Find where the given text appears and provide that cell's center as [x, y] coordinate. 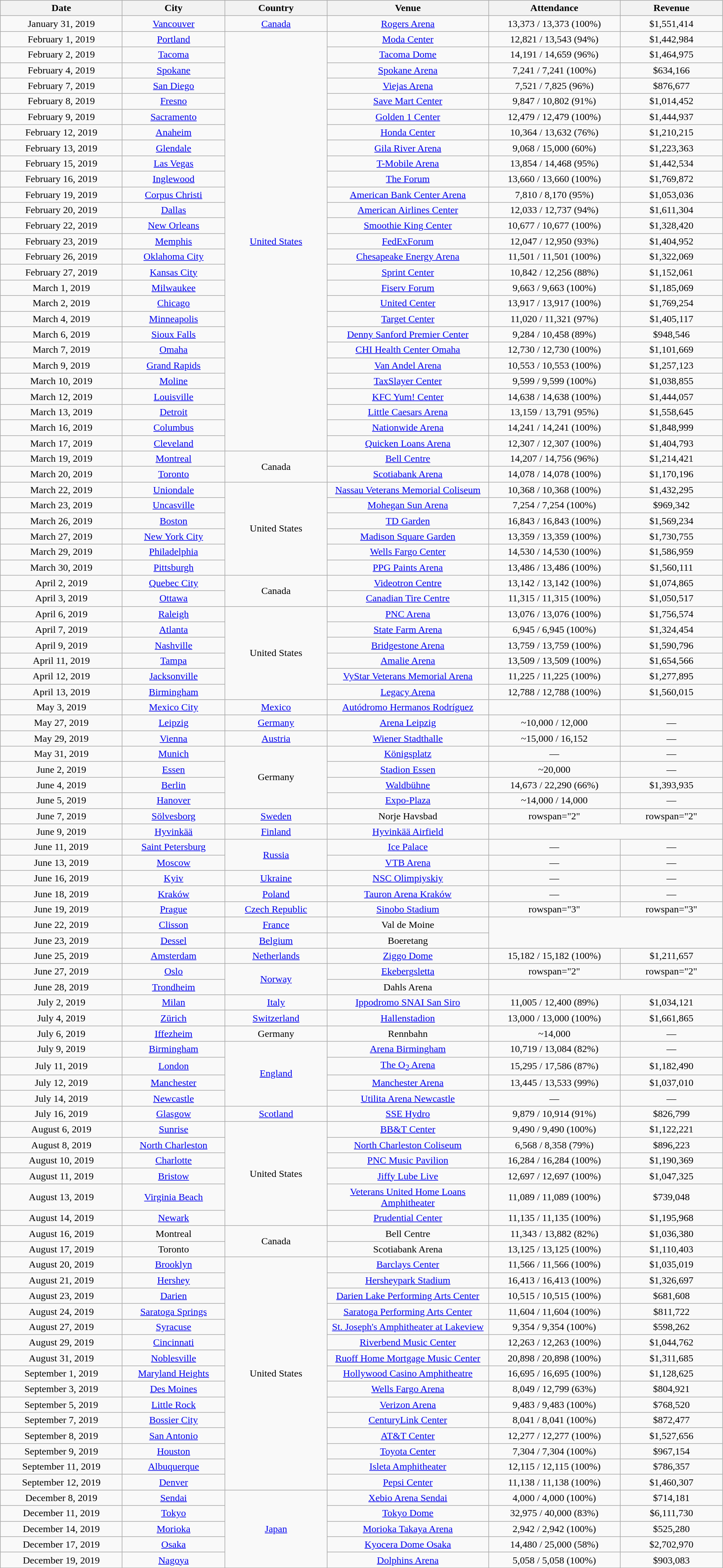
June 13, 2019 [61, 863]
Clisson [174, 925]
France [276, 925]
Nationwide Arena [408, 427]
July 4, 2019 [61, 1018]
13,759 / 13,759 (100%) [554, 645]
16,413 / 16,413 (100%) [554, 1280]
Anaheim [174, 132]
August 10, 2019 [61, 1161]
Rogers Arena [408, 24]
$896,223 [672, 1145]
$1,326,697 [672, 1280]
San Antonio [174, 1436]
August 6, 2019 [61, 1130]
$811,722 [672, 1311]
December 8, 2019 [61, 1498]
March 29, 2019 [61, 552]
North Charleston Coliseum [408, 1145]
$768,520 [672, 1405]
$1,038,855 [672, 381]
$598,262 [672, 1327]
March 19, 2019 [61, 459]
12,115 / 12,115 (100%) [554, 1467]
Nassau Veterans Memorial Coliseum [408, 490]
13,000 / 13,000 (100%) [554, 1018]
$1,328,420 [672, 226]
$1,152,061 [672, 272]
20,898 / 20,898 (100%) [554, 1358]
December 14, 2019 [61, 1529]
Oklahoma City [174, 257]
Tampa [174, 661]
Chicago [174, 303]
Stadion Essen [408, 770]
Las Vegas [174, 163]
June 5, 2019 [61, 801]
Uncasville [174, 505]
13,359 / 13,359 (100%) [554, 536]
Sprint Center [408, 272]
5,058 / 5,058 (100%) [554, 1560]
Brooklyn [174, 1265]
May 3, 2019 [61, 707]
Wiener Stadthalle [408, 738]
Amalie Arena [408, 661]
Moline [174, 381]
$1,047,325 [672, 1176]
15,295 / 17,586 (87%) [554, 1066]
9,490 / 9,490 (100%) [554, 1130]
St. Joseph's Amphitheater at Lakeview [408, 1327]
Prague [174, 909]
Xebio Arena Sendai [408, 1498]
Milan [174, 1003]
February 22, 2019 [61, 226]
AT&T Center [408, 1436]
13,660 / 13,660 (100%) [554, 179]
12,047 / 12,950 (93%) [554, 241]
8,041 / 8,041 (100%) [554, 1420]
Pittsburgh [174, 567]
Target Center [408, 319]
7,521 / 7,825 (96%) [554, 86]
6,568 / 8,358 (79%) [554, 1145]
Bossier City [174, 1420]
13,125 / 13,125 (100%) [554, 1249]
14,673 / 22,290 (66%) [554, 785]
Louisville [174, 396]
Switzerland [276, 1018]
Kyiv [174, 878]
$1,442,534 [672, 163]
8,049 / 12,799 (63%) [554, 1389]
Minneapolis [174, 319]
Tokyo Dome [408, 1513]
Columbus [174, 427]
Uniondale [174, 490]
March 9, 2019 [61, 365]
April 9, 2019 [61, 645]
Ice Palace [408, 847]
Arena Birmingham [408, 1049]
City [174, 8]
VyStar Veterans Memorial Arena [408, 676]
August 29, 2019 [61, 1342]
Utilita Arena Newcastle [408, 1098]
Kansas City [174, 272]
$1,257,123 [672, 365]
13,486 / 13,486 (100%) [554, 567]
Dahls Arena [408, 987]
North Charleston [174, 1145]
Sunrise [174, 1130]
13,509 / 13,509 (100%) [554, 661]
New York City [174, 536]
4,000 / 4,000 (100%) [554, 1498]
March 17, 2019 [61, 443]
Toyota Center [408, 1451]
July 12, 2019 [61, 1083]
$1,654,566 [672, 661]
February 2, 2019 [61, 55]
February 1, 2019 [61, 39]
March 22, 2019 [61, 490]
13,159 / 13,791 (95%) [554, 412]
Dallas [174, 210]
$786,357 [672, 1467]
$1,848,999 [672, 427]
Mexico City [174, 707]
September 1, 2019 [61, 1373]
United Center [408, 303]
7,810 / 8,170 (95%) [554, 195]
7,304 / 7,304 (100%) [554, 1451]
13,854 / 14,468 (95%) [554, 163]
PPG Paints Arena [408, 567]
11,501 / 11,501 (100%) [554, 257]
$1,277,895 [672, 676]
$1,128,625 [672, 1373]
Glendale [174, 148]
Madison Square Garden [408, 536]
11,089 / 11,089 (100%) [554, 1197]
Gila River Arena [408, 148]
Denny Sanford Premier Center [408, 334]
$1,322,069 [672, 257]
March 7, 2019 [61, 350]
10,364 / 13,632 (76%) [554, 132]
9,663 / 9,663 (100%) [554, 288]
Canadian Tire Centre [408, 598]
June 4, 2019 [61, 785]
Milwaukee [174, 288]
August 13, 2019 [61, 1197]
July 11, 2019 [61, 1066]
June 19, 2019 [61, 909]
March 10, 2019 [61, 381]
14,078 / 14,078 (100%) [554, 474]
September 12, 2019 [61, 1482]
Save Mart Center [408, 101]
Quebec City [174, 583]
14,241 / 14,241 (100%) [554, 427]
FedExForum [408, 241]
Wells Fargo Arena [408, 1389]
$1,590,796 [672, 645]
16,695 / 16,695 (100%) [554, 1373]
14,191 / 14,659 (96%) [554, 55]
Viejas Arena [408, 86]
13,373 / 13,373 (100%) [554, 24]
$1,661,865 [672, 1018]
Boeretang [408, 940]
February 4, 2019 [61, 70]
August 11, 2019 [61, 1176]
Jiffy Lube Live [408, 1176]
$1,035,019 [672, 1265]
$1,014,452 [672, 101]
Manchester Arena [408, 1083]
Noblesville [174, 1358]
September 8, 2019 [61, 1436]
$1,037,010 [672, 1083]
February 9, 2019 [61, 117]
$1,182,490 [672, 1066]
December 17, 2019 [61, 1544]
CHI Health Center Omaha [408, 350]
August 23, 2019 [61, 1296]
Philadelphia [174, 552]
Expo-Plaza [408, 801]
Austria [276, 738]
Tokyo [174, 1513]
Königsplatz [408, 754]
Memphis [174, 241]
Maryland Heights [174, 1373]
Revenue [672, 8]
Smoothie King Center [408, 226]
Venue [408, 8]
February 16, 2019 [61, 179]
$948,546 [672, 334]
Hyvinkää [174, 832]
Poland [276, 894]
Val de Moine [408, 925]
Tauron Arena Kraków [408, 894]
May 29, 2019 [61, 738]
Sacramento [174, 117]
$1,393,935 [672, 785]
February 7, 2019 [61, 86]
10,719 / 13,084 (82%) [554, 1049]
Morioka Takaya Arena [408, 1529]
Spokane [174, 70]
$1,769,872 [672, 179]
14,638 / 14,638 (100%) [554, 396]
Czech Republic [276, 909]
February 13, 2019 [61, 148]
14,207 / 14,756 (96%) [554, 459]
July 2, 2019 [61, 1003]
Saratoga Performing Arts Center [408, 1311]
9,284 / 10,458 (89%) [554, 334]
Leipzig [174, 723]
Glasgow [174, 1114]
10,368 / 10,368 (100%) [554, 490]
Osaka [174, 1544]
11,225 / 11,225 (100%) [554, 676]
Sendai [174, 1498]
Sioux Falls [174, 334]
16,843 / 16,843 (100%) [554, 521]
$1,560,015 [672, 692]
$1,044,762 [672, 1342]
11,005 / 12,400 (89%) [554, 1003]
Atlanta [174, 629]
Portland [174, 39]
May 27, 2019 [61, 723]
13,445 / 13,533 (99%) [554, 1083]
$1,214,421 [672, 459]
$1,460,307 [672, 1482]
$804,921 [672, 1389]
August 16, 2019 [61, 1234]
$681,608 [672, 1296]
August 14, 2019 [61, 1218]
$1,444,057 [672, 396]
~20,000 [554, 770]
Newark [174, 1218]
$1,034,121 [672, 1003]
$2,702,970 [672, 1544]
July 6, 2019 [61, 1034]
12,788 / 12,788 (100%) [554, 692]
$872,477 [672, 1420]
The Forum [408, 179]
Jacksonville [174, 676]
$1,404,793 [672, 443]
Sweden [276, 816]
April 3, 2019 [61, 598]
April 13, 2019 [61, 692]
CenturyLink Center [408, 1420]
Hollywood Casino Amphitheatre [408, 1373]
Tacoma Dome [408, 55]
February 26, 2019 [61, 257]
VTB Arena [408, 863]
Norje Havsbad [408, 816]
Newcastle [174, 1098]
$634,166 [672, 70]
Moda Center [408, 39]
Munich [174, 754]
12,821 / 13,543 (94%) [554, 39]
June 18, 2019 [61, 894]
June 16, 2019 [61, 878]
July 14, 2019 [61, 1098]
$1,558,645 [672, 412]
August 8, 2019 [61, 1145]
10,515 / 10,515 (100%) [554, 1296]
Hershey [174, 1280]
Wells Fargo Center [408, 552]
TD Garden [408, 521]
March 4, 2019 [61, 319]
August 17, 2019 [61, 1249]
$969,342 [672, 505]
$876,677 [672, 86]
12,307 / 12,307 (100%) [554, 443]
Cincinnati [174, 1342]
TaxSlayer Center [408, 381]
Legacy Arena [408, 692]
$1,195,968 [672, 1218]
England [276, 1074]
American Airlines Center [408, 210]
$1,053,036 [672, 195]
9,483 / 9,483 (100%) [554, 1405]
$903,083 [672, 1560]
Honda Center [408, 132]
Houston [174, 1451]
December 11, 2019 [61, 1513]
Manchester [174, 1083]
Barclays Center [408, 1265]
March 27, 2019 [61, 536]
9,847 / 10,802 (91%) [554, 101]
December 19, 2019 [61, 1560]
Riverbend Music Center [408, 1342]
Denver [174, 1482]
Prudential Center [408, 1218]
Ekebergsletta [408, 972]
Hanover [174, 801]
Darien [174, 1296]
April 11, 2019 [61, 661]
August 24, 2019 [61, 1311]
$1,190,369 [672, 1161]
New Orleans [174, 226]
9,068 / 15,000 (60%) [554, 148]
Golden 1 Center [408, 117]
12,263 / 12,263 (100%) [554, 1342]
11,138 / 11,138 (100%) [554, 1482]
Vancouver [174, 24]
Moscow [174, 863]
Little Rock [174, 1405]
12,697 / 12,697 (100%) [554, 1176]
Veterans United Home Loans Amphitheater [408, 1197]
11,020 / 11,321 (97%) [554, 319]
June 2, 2019 [61, 770]
14,480 / 25,000 (58%) [554, 1544]
Saratoga Springs [174, 1311]
$967,154 [672, 1451]
February 12, 2019 [61, 132]
$1,101,669 [672, 350]
August 21, 2019 [61, 1280]
April 12, 2019 [61, 676]
Kyocera Dome Osaka [408, 1544]
Charlotte [174, 1161]
Chesapeake Energy Arena [408, 257]
Boston [174, 521]
May 31, 2019 [61, 754]
9,354 / 9,354 (100%) [554, 1327]
San Diego [174, 86]
Hersheypark Stadium [408, 1280]
$1,324,454 [672, 629]
T-Mobile Arena [408, 163]
Dessel [174, 940]
Fiserv Forum [408, 288]
Ippodromo SNAI San Siro [408, 1003]
Trondheim [174, 987]
$1,110,403 [672, 1249]
2,942 / 2,942 (100%) [554, 1529]
11,566 / 11,566 (100%) [554, 1265]
13,142 / 13,142 (100%) [554, 583]
9,599 / 9,599 (100%) [554, 381]
Morioka [174, 1529]
Essen [174, 770]
$1,551,414 [672, 24]
Bridgestone Arena [408, 645]
$1,569,234 [672, 521]
Grand Rapids [174, 365]
Vienna [174, 738]
Finland [276, 832]
Belgium [276, 940]
13,076 / 13,076 (100%) [554, 614]
State Farm Arena [408, 629]
Des Moines [174, 1389]
March 20, 2019 [61, 474]
32,975 / 40,000 (83%) [554, 1513]
Mexico [276, 707]
11,343 / 13,882 (82%) [554, 1234]
February 15, 2019 [61, 163]
Nashville [174, 645]
September 7, 2019 [61, 1420]
$1,404,952 [672, 241]
March 6, 2019 [61, 334]
March 13, 2019 [61, 412]
$6,111,730 [672, 1513]
$1,223,363 [672, 148]
Raleigh [174, 614]
Iffezheim [174, 1034]
Tacoma [174, 55]
Van Andel Arena [408, 365]
KFC Yum! Center [408, 396]
11,315 / 11,315 (100%) [554, 598]
$826,799 [672, 1114]
Kraków [174, 894]
February 19, 2019 [61, 195]
London [174, 1066]
$1,122,221 [672, 1130]
Arena Leipzig [408, 723]
June 11, 2019 [61, 847]
January 31, 2019 [61, 24]
$1,444,937 [672, 117]
June 22, 2019 [61, 925]
March 23, 2019 [61, 505]
Videotron Centre [408, 583]
6,945 / 6,945 (100%) [554, 629]
June 28, 2019 [61, 987]
Amsterdam [174, 956]
February 27, 2019 [61, 272]
10,677 / 10,677 (100%) [554, 226]
March 1, 2019 [61, 288]
$1,730,755 [672, 536]
Inglewood [174, 179]
~14,000 [554, 1034]
Country [276, 8]
Italy [276, 1003]
11,604 / 11,604 (100%) [554, 1311]
$1,611,304 [672, 210]
Norway [276, 979]
Quicken Loans Arena [408, 443]
Hallenstadion [408, 1018]
Attendance [554, 8]
Bristow [174, 1176]
9,879 / 10,914 (91%) [554, 1114]
$1,074,865 [672, 583]
Spokane Arena [408, 70]
August 27, 2019 [61, 1327]
April 6, 2019 [61, 614]
Corpus Christi [174, 195]
NSC Olimpiyskiy [408, 878]
12,730 / 12,730 (100%) [554, 350]
Little Caesars Arena [408, 412]
Oslo [174, 972]
$1,586,959 [672, 552]
10,553 / 10,553 (100%) [554, 365]
September 3, 2019 [61, 1389]
$714,181 [672, 1498]
Ukraine [276, 878]
$1,756,574 [672, 614]
12,479 / 12,479 (100%) [554, 117]
August 20, 2019 [61, 1265]
Syracuse [174, 1327]
April 7, 2019 [61, 629]
~10,000 / 12,000 [554, 723]
August 31, 2019 [61, 1358]
March 2, 2019 [61, 303]
Darien Lake Performing Arts Center [408, 1296]
September 9, 2019 [61, 1451]
~14,000 / 14,000 [554, 801]
15,182 / 15,182 (100%) [554, 956]
April 2, 2019 [61, 583]
Albuquerque [174, 1467]
Virginia Beach [174, 1197]
March 12, 2019 [61, 396]
March 26, 2019 [61, 521]
September 11, 2019 [61, 1467]
Date [61, 8]
The O2 Arena [408, 1066]
Japan [276, 1529]
Isleta Amphitheater [408, 1467]
$1,442,984 [672, 39]
February 20, 2019 [61, 210]
$1,769,254 [672, 303]
Rennbahn [408, 1034]
16,284 / 16,284 (100%) [554, 1161]
February 23, 2019 [61, 241]
Waldbühne [408, 785]
Pepsi Center [408, 1482]
June 7, 2019 [61, 816]
$1,527,656 [672, 1436]
14,530 / 14,530 (100%) [554, 552]
July 9, 2019 [61, 1049]
Saint Petersburg [174, 847]
Omaha [174, 350]
June 23, 2019 [61, 940]
12,033 / 12,737 (94%) [554, 210]
12,277 / 12,277 (100%) [554, 1436]
June 9, 2019 [61, 832]
July 16, 2019 [61, 1114]
BB&T Center [408, 1130]
American Bank Center Arena [408, 195]
$739,048 [672, 1197]
$1,036,380 [672, 1234]
$1,211,657 [672, 956]
$1,210,215 [672, 132]
$1,405,117 [672, 319]
Netherlands [276, 956]
Russia [276, 855]
Zürich [174, 1018]
March 16, 2019 [61, 427]
Scotland [276, 1114]
June 25, 2019 [61, 956]
Hyvinkää Airfield [408, 832]
$1,311,685 [672, 1358]
June 27, 2019 [61, 972]
10,842 / 12,256 (88%) [554, 272]
Verizon Arena [408, 1405]
$1,170,196 [672, 474]
March 30, 2019 [61, 567]
7,254 / 7,254 (100%) [554, 505]
Fresno [174, 101]
September 5, 2019 [61, 1405]
Nagoya [174, 1560]
Ruoff Home Mortgage Music Center [408, 1358]
$1,560,111 [672, 567]
Dolphins Arena [408, 1560]
~15,000 / 16,152 [554, 738]
PNC Arena [408, 614]
Sinobo Stadium [408, 909]
Cleveland [174, 443]
$1,050,517 [672, 598]
Ottawa [174, 598]
$1,432,295 [672, 490]
PNC Music Pavilion [408, 1161]
SSE Hydro [408, 1114]
$1,185,069 [672, 288]
Berlin [174, 785]
Ziggo Dome [408, 956]
February 8, 2019 [61, 101]
Mohegan Sun Arena [408, 505]
7,241 / 7,241 (100%) [554, 70]
$1,464,975 [672, 55]
$525,280 [672, 1529]
Detroit [174, 412]
13,917 / 13,917 (100%) [554, 303]
Sölvesborg [174, 816]
11,135 / 11,135 (100%) [554, 1218]
Autódromo Hermanos Rodríguez [408, 707]
